Output the (X, Y) coordinate of the center of the cell containing the given text.  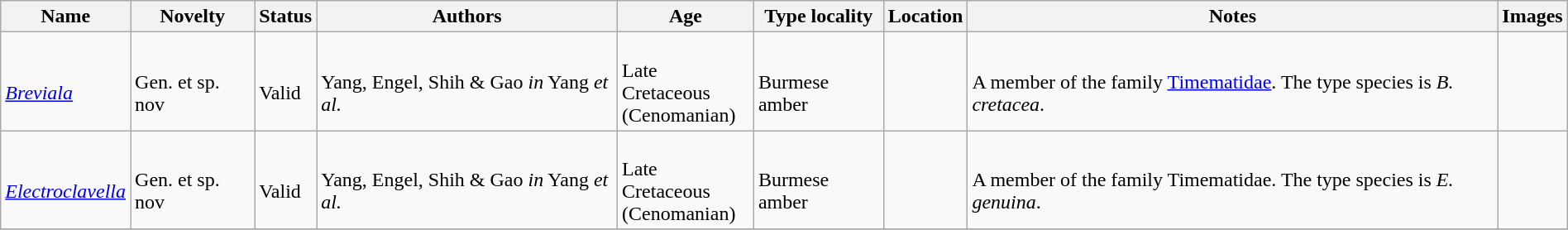
Age (686, 17)
Novelty (193, 17)
Type locality (819, 17)
Late Cretaceous(Cenomanian) (686, 180)
Breviala (66, 81)
A member of the family Timematidae. The type species is E. genuina. (1232, 180)
Location (925, 17)
A member of the family Timematidae. The type species is B. cretacea. (1232, 81)
Status (286, 17)
Images (1532, 17)
Electroclavella (66, 180)
Authors (467, 17)
Name (66, 17)
Late Cretaceous (Cenomanian) (686, 81)
Notes (1232, 17)
